Pinpoint the cell where the given text exists, returning its [X, Y] midpoint coordinate. 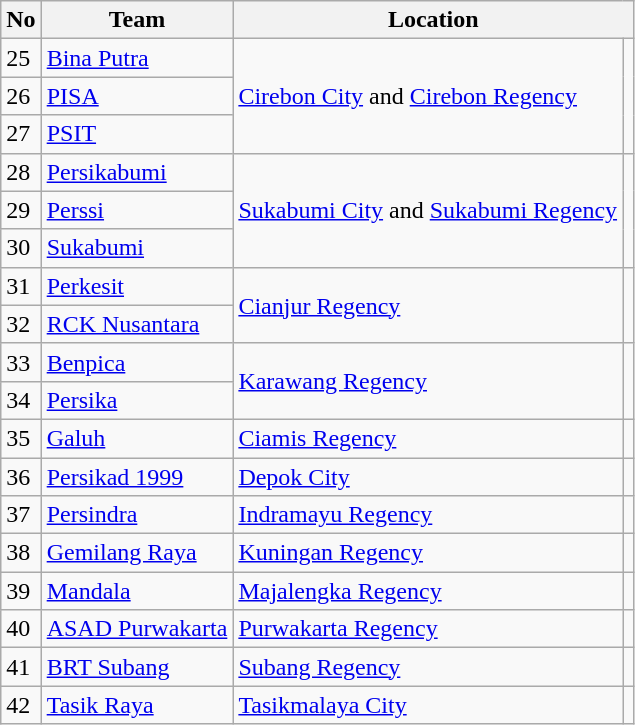
PISA [137, 96]
PSIT [137, 134]
Mandala [137, 591]
Subang Regency [428, 667]
41 [21, 667]
38 [21, 553]
Kuningan Regency [428, 553]
Cianjur Regency [428, 305]
26 [21, 96]
27 [21, 134]
35 [21, 438]
Gemilang Raya [137, 553]
Persikabumi [137, 172]
Persikad 1999 [137, 477]
Location [434, 20]
Persindra [137, 515]
32 [21, 324]
39 [21, 591]
Benpica [137, 362]
Persika [137, 400]
25 [21, 58]
30 [21, 248]
31 [21, 286]
37 [21, 515]
33 [21, 362]
Tasik Raya [137, 705]
Purwakarta Regency [428, 629]
Cirebon City and Cirebon Regency [428, 96]
28 [21, 172]
42 [21, 705]
Depok City [428, 477]
Sukabumi [137, 248]
RCK Nusantara [137, 324]
ASAD Purwakarta [137, 629]
34 [21, 400]
Karawang Regency [428, 381]
Bina Putra [137, 58]
Perssi [137, 210]
36 [21, 477]
29 [21, 210]
Indramayu Regency [428, 515]
Sukabumi City and Sukabumi Regency [428, 210]
Tasikmalaya City [428, 705]
Ciamis Regency [428, 438]
Majalengka Regency [428, 591]
Galuh [137, 438]
Perkesit [137, 286]
Team [137, 20]
BRT Subang [137, 667]
No [21, 20]
40 [21, 629]
